Detect which cell encompasses the target text, then output its (X, Y) center coordinate. 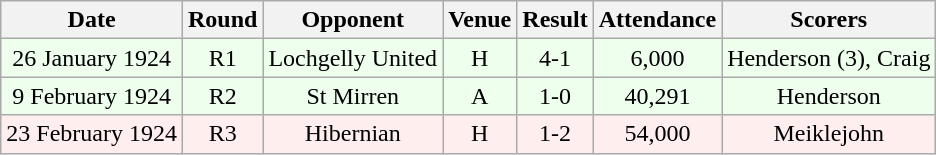
26 January 1924 (92, 58)
54,000 (657, 134)
St Mirren (353, 96)
Result (555, 20)
Round (222, 20)
Date (92, 20)
Venue (480, 20)
Lochgelly United (353, 58)
6,000 (657, 58)
23 February 1924 (92, 134)
Henderson (3), Craig (829, 58)
R2 (222, 96)
4-1 (555, 58)
Opponent (353, 20)
Henderson (829, 96)
1-0 (555, 96)
Attendance (657, 20)
Meiklejohn (829, 134)
Hibernian (353, 134)
A (480, 96)
R3 (222, 134)
1-2 (555, 134)
R1 (222, 58)
Scorers (829, 20)
9 February 1924 (92, 96)
40,291 (657, 96)
